Output the (x, y) coordinate of the center of the cell containing the given text.  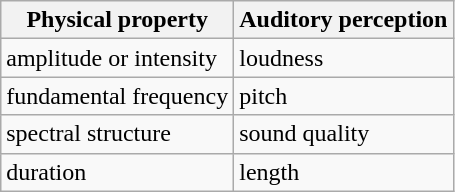
Physical property (118, 20)
sound quality (344, 134)
duration (118, 172)
length (344, 172)
Auditory perception (344, 20)
amplitude or intensity (118, 58)
loudness (344, 58)
spectral structure (118, 134)
fundamental frequency (118, 96)
pitch (344, 96)
